From the cell containing the given text, extract its center point as [X, Y] coordinate. 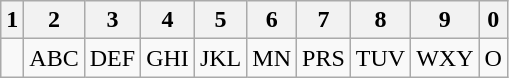
WXY [445, 58]
MN [272, 58]
0 [493, 20]
1 [12, 20]
2 [54, 20]
JKL [220, 58]
5 [220, 20]
O [493, 58]
8 [380, 20]
3 [112, 20]
4 [168, 20]
DEF [112, 58]
ABC [54, 58]
TUV [380, 58]
7 [324, 20]
GHI [168, 58]
6 [272, 20]
9 [445, 20]
PRS [324, 58]
